Return [X, Y] of the center of cell containing provided text 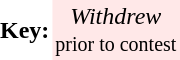
Withdrewprior to contest [116, 30]
